Locate the cell with the specified text and output its (x, y) center coordinate. 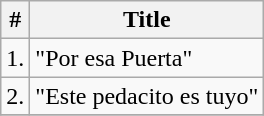
"Este pedacito es tuyo" (147, 96)
1. (16, 58)
Title (147, 20)
# (16, 20)
"Por esa Puerta" (147, 58)
2. (16, 96)
